Locate the cell with the specified text and output its [X, Y] center coordinate. 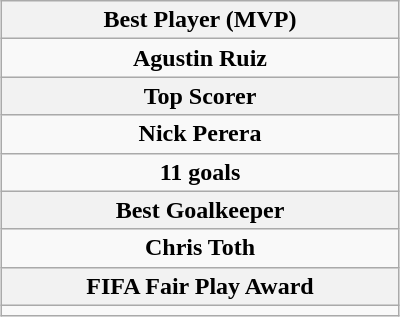
FIFA Fair Play Award [200, 286]
Best Player (MVP) [200, 20]
Top Scorer [200, 96]
Chris Toth [200, 248]
Best Goalkeeper [200, 210]
11 goals [200, 172]
Agustin Ruiz [200, 58]
Nick Perera [200, 134]
